Determine the [x, y] coordinate at the center of the cell enclosing the given text.  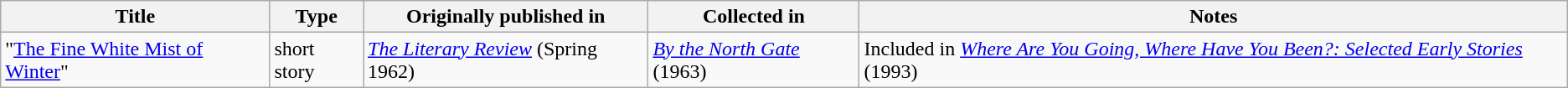
Notes [1213, 17]
The Literary Review (Spring 1962) [506, 60]
Type [317, 17]
By the North Gate (1963) [754, 60]
"The Fine White Mist of Winter" [136, 60]
short story [317, 60]
Included in Where Are You Going, Where Have You Been?: Selected Early Stories (1993) [1213, 60]
Collected in [754, 17]
Title [136, 17]
Originally published in [506, 17]
